Output the [X, Y] coordinate of the center of the cell containing the given text.  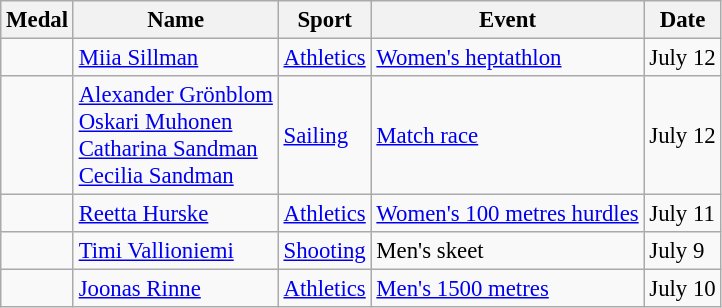
Alexander GrönblomOskari MuhonenCatharina SandmanCecilia Sandman [176, 136]
Sailing [324, 136]
July 11 [682, 214]
Sport [324, 20]
Women's 100 metres hurdles [508, 214]
Date [682, 20]
July 9 [682, 251]
Name [176, 20]
Men's 1500 metres [508, 289]
Match race [508, 136]
Timi Vallioniemi [176, 251]
Joonas Rinne [176, 289]
Women's heptathlon [508, 58]
Event [508, 20]
Miia Sillman [176, 58]
Men's skeet [508, 251]
July 10 [682, 289]
Medal [38, 20]
Shooting [324, 251]
Reetta Hurske [176, 214]
